Output the (X, Y) coordinate of the center of the cell containing the given text.  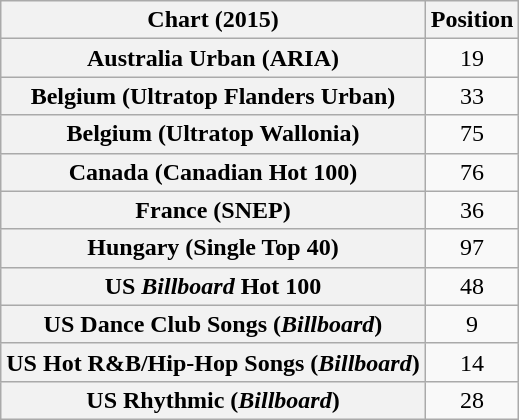
Belgium (Ultratop Flanders Urban) (213, 96)
36 (472, 210)
Canada (Canadian Hot 100) (213, 172)
76 (472, 172)
US Hot R&B/Hip-Hop Songs (Billboard) (213, 362)
75 (472, 134)
14 (472, 362)
Hungary (Single Top 40) (213, 248)
33 (472, 96)
Australia Urban (ARIA) (213, 58)
28 (472, 400)
France (SNEP) (213, 210)
Belgium (Ultratop Wallonia) (213, 134)
48 (472, 286)
97 (472, 248)
Position (472, 20)
US Dance Club Songs (Billboard) (213, 324)
US Rhythmic (Billboard) (213, 400)
US Billboard Hot 100 (213, 286)
9 (472, 324)
Chart (2015) (213, 20)
19 (472, 58)
